From the cell containing the given text, extract its center point as (X, Y) coordinate. 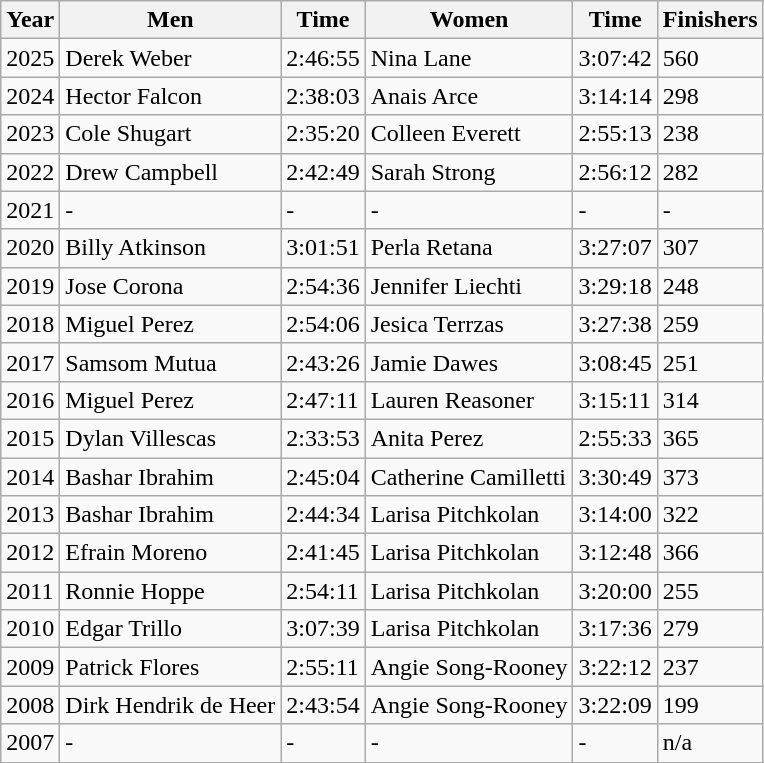
3:17:36 (615, 629)
2014 (30, 477)
3:07:39 (323, 629)
2024 (30, 96)
282 (710, 172)
199 (710, 705)
248 (710, 286)
Derek Weber (170, 58)
3:22:09 (615, 705)
2020 (30, 248)
Ronnie Hoppe (170, 591)
314 (710, 400)
259 (710, 324)
Year (30, 20)
n/a (710, 743)
2:54:11 (323, 591)
Jamie Dawes (469, 362)
2:42:49 (323, 172)
Efrain Moreno (170, 553)
3:30:49 (615, 477)
2015 (30, 438)
2012 (30, 553)
Jose Corona (170, 286)
365 (710, 438)
3:22:12 (615, 667)
3:27:07 (615, 248)
307 (710, 248)
3:20:00 (615, 591)
Dirk Hendrik de Heer (170, 705)
2025 (30, 58)
3:01:51 (323, 248)
251 (710, 362)
Finishers (710, 20)
Dylan Villescas (170, 438)
298 (710, 96)
Perla Retana (469, 248)
2:55:33 (615, 438)
2:44:34 (323, 515)
2022 (30, 172)
Catherine Camilletti (469, 477)
2:38:03 (323, 96)
Cole Shugart (170, 134)
2:55:13 (615, 134)
Billy Atkinson (170, 248)
3:12:48 (615, 553)
2016 (30, 400)
2008 (30, 705)
Lauren Reasoner (469, 400)
2:41:45 (323, 553)
Jesica Terrzas (469, 324)
2:56:12 (615, 172)
Drew Campbell (170, 172)
Sarah Strong (469, 172)
Nina Lane (469, 58)
2010 (30, 629)
2:55:11 (323, 667)
Anais Arce (469, 96)
3:27:38 (615, 324)
2019 (30, 286)
2018 (30, 324)
3:07:42 (615, 58)
238 (710, 134)
2:54:36 (323, 286)
Patrick Flores (170, 667)
Jennifer Liechti (469, 286)
3:14:14 (615, 96)
Anita Perez (469, 438)
3:29:18 (615, 286)
322 (710, 515)
2023 (30, 134)
255 (710, 591)
3:15:11 (615, 400)
3:08:45 (615, 362)
3:14:00 (615, 515)
560 (710, 58)
2:46:55 (323, 58)
2:43:26 (323, 362)
2013 (30, 515)
2009 (30, 667)
Men (170, 20)
279 (710, 629)
2:54:06 (323, 324)
Women (469, 20)
2021 (30, 210)
2:35:20 (323, 134)
237 (710, 667)
2:33:53 (323, 438)
2:45:04 (323, 477)
2:47:11 (323, 400)
366 (710, 553)
Edgar Trillo (170, 629)
2007 (30, 743)
373 (710, 477)
Samsom Mutua (170, 362)
Colleen Everett (469, 134)
2:43:54 (323, 705)
Hector Falcon (170, 96)
2017 (30, 362)
2011 (30, 591)
